Detect which cell encompasses the target text, then output its (X, Y) center coordinate. 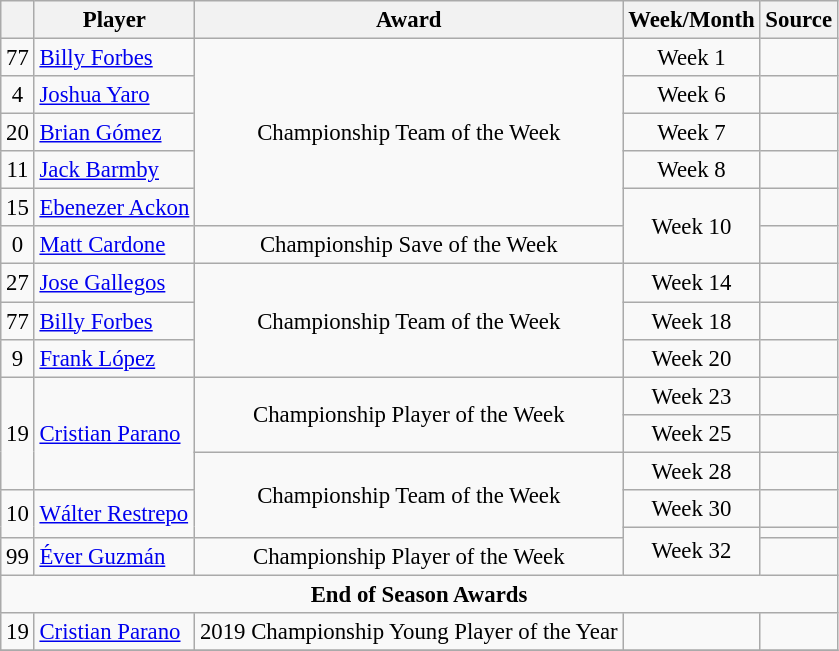
27 (18, 283)
Frank López (114, 358)
Week 7 (692, 133)
20 (18, 133)
End of Season Awards (420, 594)
Wálter Restrepo (114, 514)
Week 8 (692, 170)
2019 Championship Young Player of the Year (409, 632)
Éver Guzmán (114, 557)
Week 30 (692, 509)
Source (798, 20)
Week 25 (692, 433)
Award (409, 20)
Week 6 (692, 95)
4 (18, 95)
0 (18, 245)
Week 1 (692, 58)
99 (18, 557)
Week 20 (692, 358)
Joshua Yaro (114, 95)
10 (18, 514)
Week 10 (692, 226)
Week 18 (692, 321)
Matt Cardone (114, 245)
Week 23 (692, 396)
11 (18, 170)
Jose Gallegos (114, 283)
Week 32 (692, 551)
Week 14 (692, 283)
Jack Barmby (114, 170)
9 (18, 358)
Week 28 (692, 471)
Ebenezer Ackon (114, 208)
Week/Month (692, 20)
Championship Save of the Week (409, 245)
Player (114, 20)
Brian Gómez (114, 133)
15 (18, 208)
